Return the [x, y] coordinate for the center point of the cell that contains the specified text.  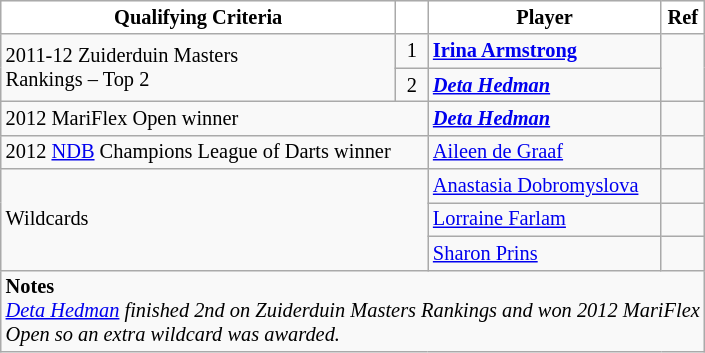
2012 NDB Champions League of Darts winner [214, 152]
Sharon Prins [544, 253]
2012 MariFlex Open winner [214, 118]
1 [412, 51]
Ref [683, 17]
Anastasia Dobromyslova [544, 186]
Player [544, 17]
Wildcards [214, 220]
Qualifying Criteria [198, 17]
Lorraine Farlam [544, 219]
NotesDeta Hedman finished 2nd on Zuiderduin Masters Rankings and won 2012 MariFlexOpen so an extra wildcard was awarded. [353, 311]
Irina Armstrong [544, 51]
2 [412, 85]
Aileen de Graaf [544, 152]
2011-12 Zuiderduin MastersRankings – Top 2 [198, 68]
